Extract the [x, y] coordinate from the center of the cell holding the provided text.  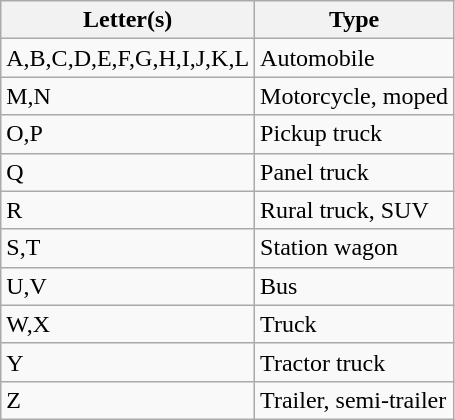
Station wagon [354, 248]
U,V [128, 286]
Pickup truck [354, 134]
M,N [128, 96]
A,B,C,D,E,F,G,H,I,J,K,L [128, 58]
Type [354, 20]
Letter(s) [128, 20]
Trailer, semi-trailer [354, 400]
Automobile [354, 58]
W,X [128, 324]
S,T [128, 248]
Y [128, 362]
Motorcycle, moped [354, 96]
O,P [128, 134]
Bus [354, 286]
R [128, 210]
Truck [354, 324]
Z [128, 400]
Panel truck [354, 172]
Tractor truck [354, 362]
Q [128, 172]
Rural truck, SUV [354, 210]
